Return (X, Y) of the center of cell containing provided text 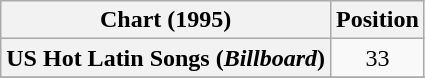
Chart (1995) (166, 20)
Position (378, 20)
US Hot Latin Songs (Billboard) (166, 58)
33 (378, 58)
